Search for the cell housing the specified text and yield its [x, y] center coordinate. 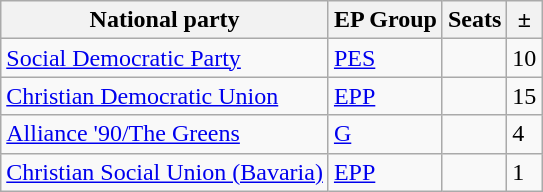
Christian Social Union (Bavaria) [165, 172]
4 [524, 134]
Seats [474, 20]
EP Group [385, 20]
Alliance '90/The Greens [165, 134]
National party [165, 20]
PES [385, 58]
1 [524, 172]
10 [524, 58]
G [385, 134]
± [524, 20]
Social Democratic Party [165, 58]
Christian Democratic Union [165, 96]
15 [524, 96]
